Search for the cell housing the specified text and yield its [x, y] center coordinate. 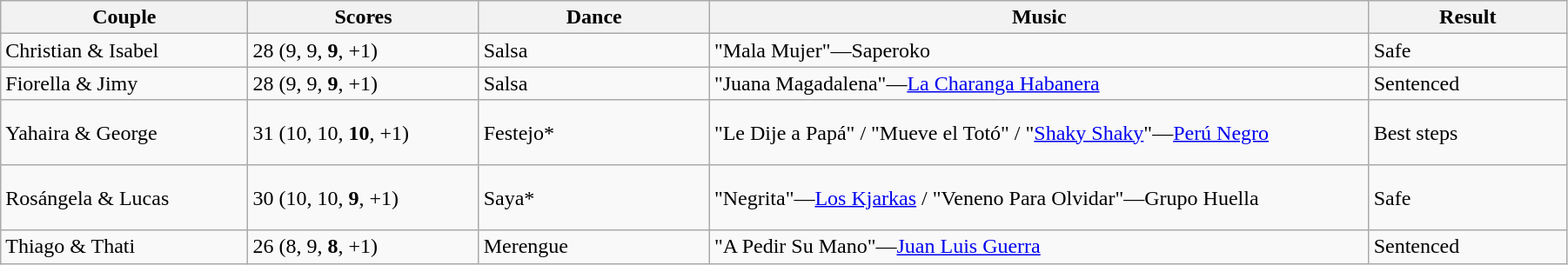
Saya* [593, 198]
"Negrita"—Los Kjarkas / "Veneno Para Olvidar"—Grupo Huella [1039, 198]
Dance [593, 17]
Couple [124, 17]
Result [1467, 17]
Christian & Isabel [124, 50]
Yahaira & George [124, 132]
Music [1039, 17]
26 (8, 9, 8, +1) [364, 247]
"Juana Magadalena"—La Charanga Habanera [1039, 83]
31 (10, 10, 10, +1) [364, 132]
"Le Dije a Papá" / "Mueve el Totó" / "Shaky Shaky"—Perú Negro [1039, 132]
Rosángela & Lucas [124, 198]
Fiorella & Jimy [124, 83]
"A Pedir Su Mano"—Juan Luis Guerra [1039, 247]
Scores [364, 17]
"Mala Mujer"—Saperoko [1039, 50]
Thiago & Thati [124, 247]
Best steps [1467, 132]
Festejo* [593, 132]
Merengue [593, 247]
30 (10, 10, 9, +1) [364, 198]
